Capture the cell that displays the provided text and extract its [x, y] central coordinate. 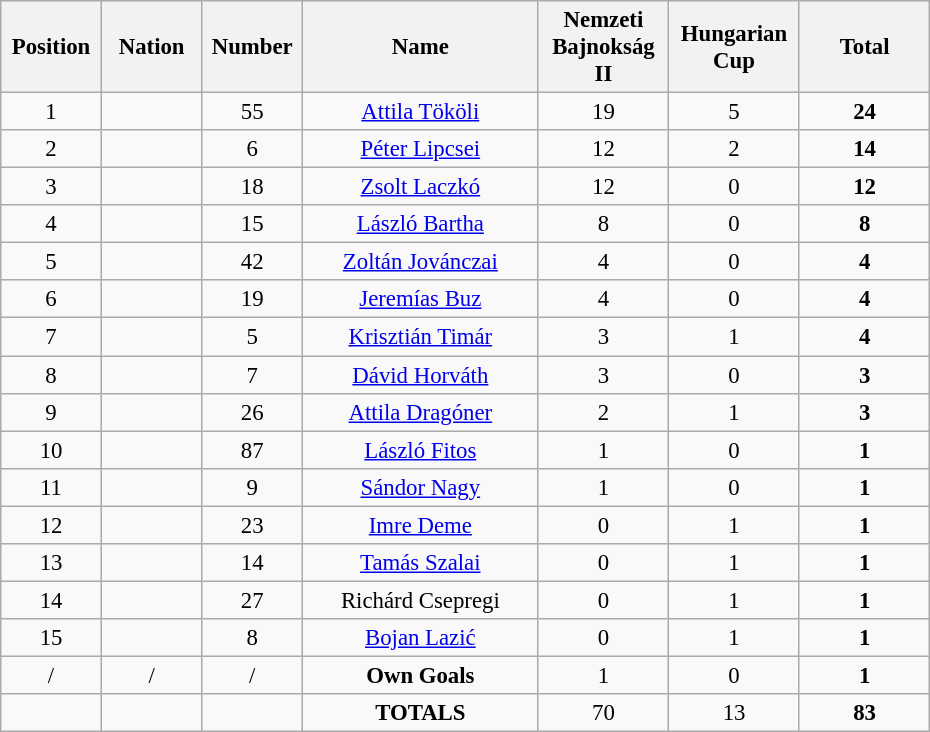
Name [421, 47]
Péter Lipcsei [421, 149]
Sándor Nagy [421, 487]
László Bartha [421, 224]
Richárd Csepregi [421, 600]
Attila Tököli [421, 112]
Hungarian Cup [734, 47]
Zoltán Jovánczai [421, 262]
Own Goals [421, 675]
Krisztián Timár [421, 337]
Position [52, 47]
87 [252, 450]
Imre Deme [421, 525]
Tamás Szalai [421, 563]
10 [52, 450]
Bojan Lazić [421, 638]
83 [864, 713]
Nation [152, 47]
18 [252, 187]
27 [252, 600]
42 [252, 262]
11 [52, 487]
55 [252, 112]
Total [864, 47]
Number [252, 47]
70 [604, 713]
Dávid Horváth [421, 375]
László Fitos [421, 450]
23 [252, 525]
Zsolt Laczkó [421, 187]
26 [252, 412]
Nemzeti Bajnokság II [604, 47]
Attila Dragóner [421, 412]
24 [864, 112]
Jeremías Buz [421, 299]
TOTALS [421, 713]
